Return (X, Y) of the center of cell containing provided text 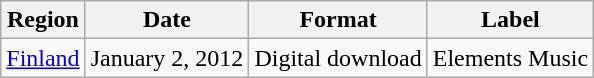
Format (338, 20)
Digital download (338, 58)
Region (43, 20)
Elements Music (510, 58)
Finland (43, 58)
Date (167, 20)
January 2, 2012 (167, 58)
Label (510, 20)
